Search for the cell housing the specified text and yield its [X, Y] center coordinate. 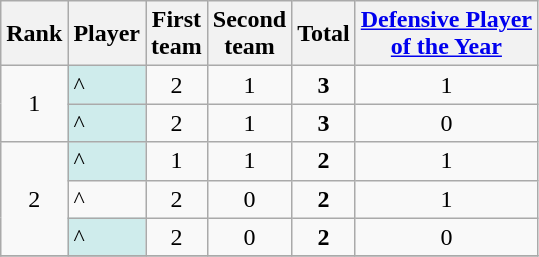
Defensive Playerof the Year [446, 34]
Rank [34, 34]
Secondteam [249, 34]
Player [107, 34]
Total [324, 34]
Firstteam [177, 34]
